Provide the (X, Y) coordinate of the cell's center where the given text is located.  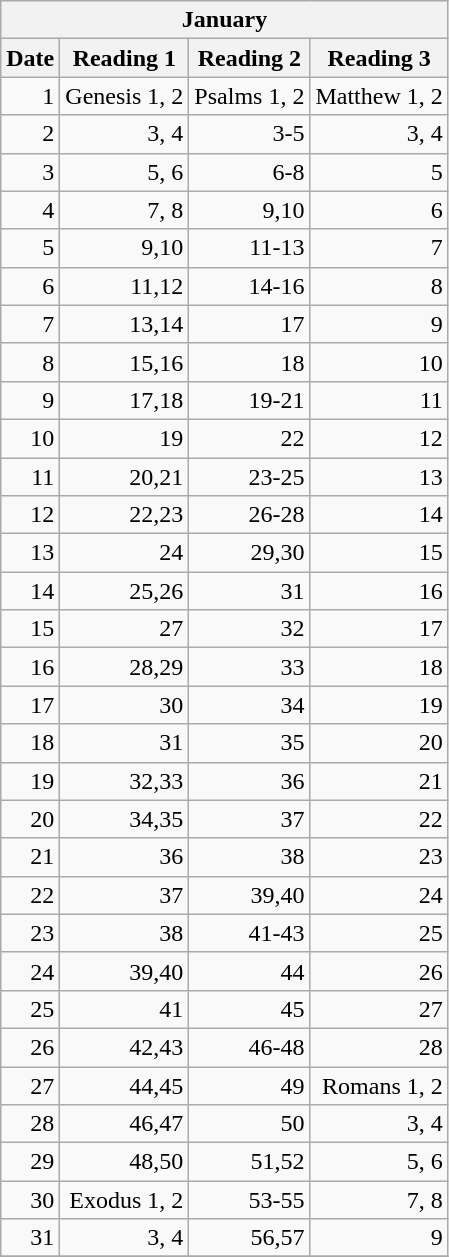
41-43 (250, 933)
29 (30, 1162)
45 (250, 1009)
33 (250, 667)
Genesis 1, 2 (124, 96)
22,23 (124, 515)
Reading 3 (379, 58)
46-48 (250, 1047)
3-5 (250, 134)
11,12 (124, 286)
15,16 (124, 362)
44,45 (124, 1085)
6-8 (250, 172)
28,29 (124, 667)
29,30 (250, 553)
17,18 (124, 400)
Reading 1 (124, 58)
34,35 (124, 819)
4 (30, 210)
Date (30, 58)
19-21 (250, 400)
25,26 (124, 591)
13,14 (124, 324)
3 (30, 172)
23-25 (250, 477)
46,47 (124, 1124)
48,50 (124, 1162)
32,33 (124, 781)
53-55 (250, 1200)
Psalms 1, 2 (250, 96)
35 (250, 743)
50 (250, 1124)
Exodus 1, 2 (124, 1200)
1 (30, 96)
56,57 (250, 1238)
26-28 (250, 515)
Romans 1, 2 (379, 1085)
42,43 (124, 1047)
Matthew 1, 2 (379, 96)
51,52 (250, 1162)
Reading 2 (250, 58)
January (225, 20)
41 (124, 1009)
49 (250, 1085)
44 (250, 971)
2 (30, 134)
20,21 (124, 477)
11-13 (250, 248)
32 (250, 629)
14-16 (250, 286)
34 (250, 705)
